Return the [X, Y] coordinate for the center point of the cell that contains the specified text.  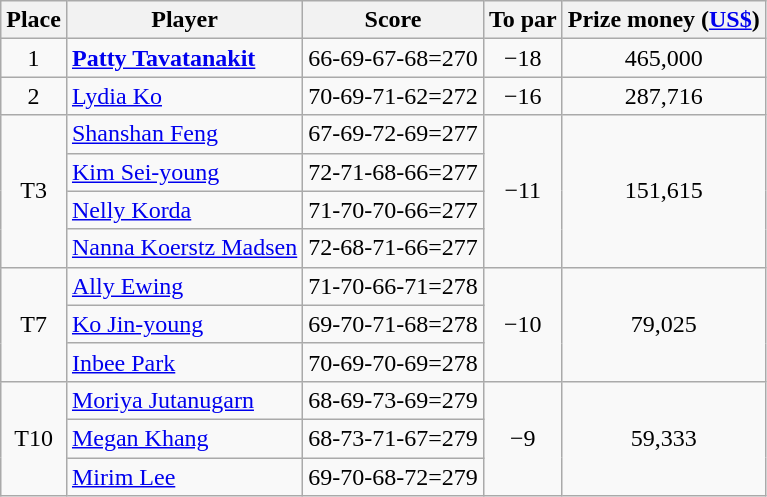
71-70-66-71=278 [394, 286]
69-70-71-68=278 [394, 324]
Mirim Lee [184, 477]
−11 [522, 191]
71-70-70-66=277 [394, 210]
151,615 [664, 191]
66-69-67-68=270 [394, 58]
Megan Khang [184, 438]
−18 [522, 58]
−16 [522, 96]
T3 [34, 191]
Ally Ewing [184, 286]
Nelly Korda [184, 210]
Prize money (US$) [664, 20]
Patty Tavatanakit [184, 58]
Moriya Jutanugarn [184, 400]
−9 [522, 438]
72-71-68-66=277 [394, 172]
68-73-71-67=279 [394, 438]
465,000 [664, 58]
Shanshan Feng [184, 134]
68-69-73-69=279 [394, 400]
T10 [34, 438]
Inbee Park [184, 362]
Lydia Ko [184, 96]
Kim Sei-young [184, 172]
Place [34, 20]
Nanna Koerstz Madsen [184, 248]
T7 [34, 324]
Ko Jin-young [184, 324]
67-69-72-69=277 [394, 134]
1 [34, 58]
Player [184, 20]
79,025 [664, 324]
69-70-68-72=279 [394, 477]
To par [522, 20]
72-68-71-66=277 [394, 248]
287,716 [664, 96]
70-69-70-69=278 [394, 362]
Score [394, 20]
−10 [522, 324]
2 [34, 96]
59,333 [664, 438]
70-69-71-62=272 [394, 96]
